Search for the cell housing the specified text and yield its (x, y) center coordinate. 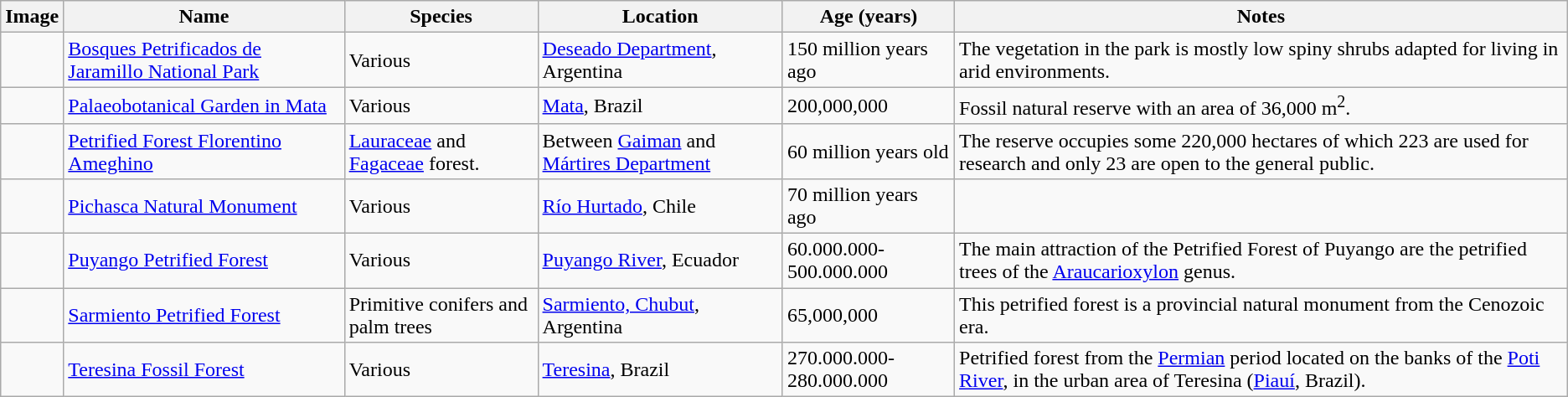
Age (years) (868, 17)
60.000.000-500.000.000 (868, 261)
Sarmiento, Chubut, Argentina (660, 315)
Name (204, 17)
Deseado Department, Argentina (660, 60)
Fossil natural reserve with an area of 36,000 m2. (1261, 106)
270.000.000-280.000.000 (868, 370)
Pichasca Natural Monument (204, 206)
Puyango River, Ecuador (660, 261)
Teresina, Brazil (660, 370)
The main attraction of the Petrified Forest of Puyango are the petrified trees of the Araucarioxylon genus. (1261, 261)
Between Gaiman and Mártires Department (660, 151)
Petrified forest from the Permian period located on the banks of the Poti River, in the urban area of Teresina (Piauí, Brazil). (1261, 370)
Teresina Fossil Forest (204, 370)
Lauraceae and Fagaceae forest. (441, 151)
Puyango Petrified Forest (204, 261)
Image (32, 17)
60 million years old (868, 151)
This petrified forest is a provincial natural monument from the Cenozoic era. (1261, 315)
Species (441, 17)
200,000,000 (868, 106)
The vegetation in the park is mostly low spiny shrubs adapted for living in arid environments. (1261, 60)
Mata, Brazil (660, 106)
Primitive conifers and palm trees (441, 315)
Location (660, 17)
Río Hurtado, Chile (660, 206)
150 million years ago (868, 60)
Palaeobotanical Garden in Mata (204, 106)
Sarmiento Petrified Forest (204, 315)
Notes (1261, 17)
65,000,000 (868, 315)
70 million years ago (868, 206)
The reserve occupies some 220,000 hectares of which 223 are used for research and only 23 are open to the general public. (1261, 151)
Bosques Petrificados de Jaramillo National Park (204, 60)
Petrified Forest Florentino Ameghino (204, 151)
